Detect which cell encompasses the target text, then output its (X, Y) center coordinate. 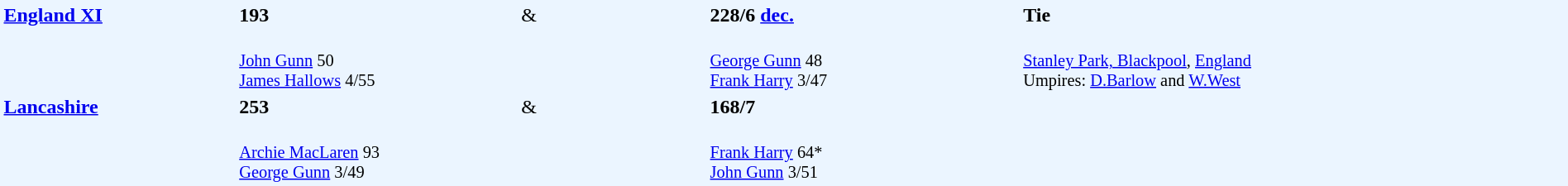
England XI (119, 47)
George Gunn 48 Frank Harry 3/47 (864, 61)
193 (378, 15)
228/6 dec. (864, 15)
Tie (1293, 15)
Lancashire (119, 139)
Stanley Park, Blackpool, England Umpires: D.Barlow and W.West (1293, 107)
253 (378, 107)
Frank Harry 64* John Gunn 3/51 (864, 152)
Archie MacLaren 93 George Gunn 3/49 (378, 152)
John Gunn 50 James Hallows 4/55 (378, 61)
168/7 (864, 107)
